Scan for the cell matching the given text and deliver its [X, Y] coordinate at center. 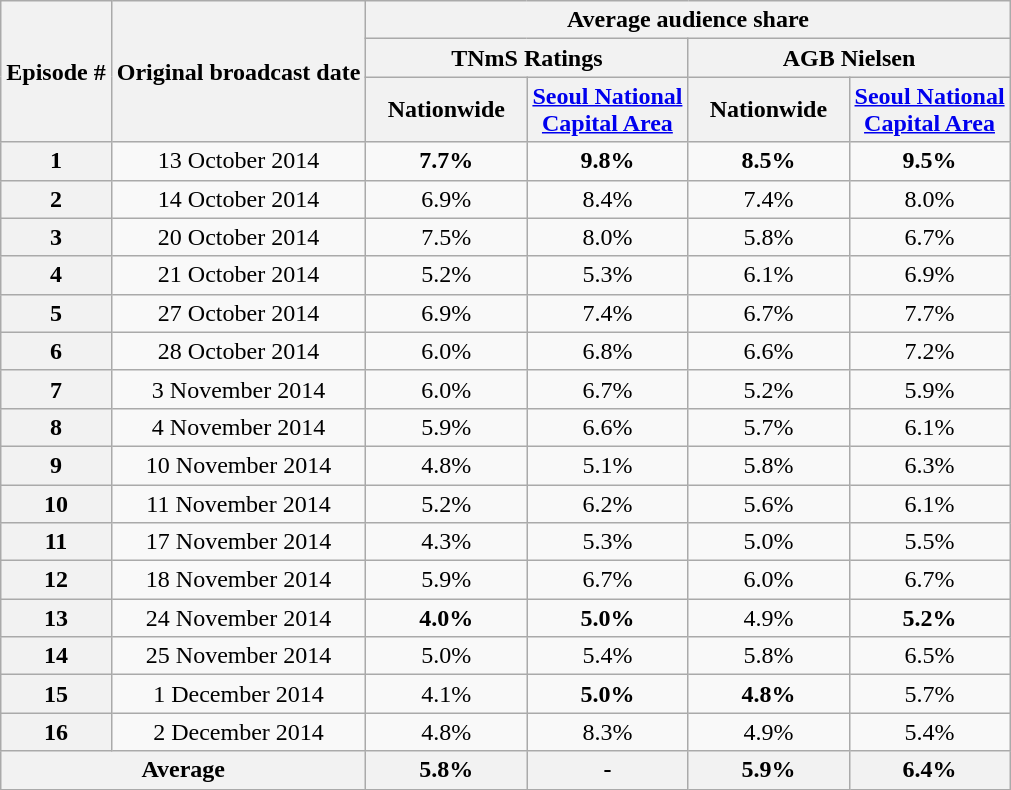
AGB Nielsen [849, 58]
2 December 2014 [238, 732]
20 October 2014 [238, 237]
7.2% [930, 351]
7 [56, 389]
5.5% [930, 542]
8.3% [608, 732]
4.1% [446, 694]
8 [56, 427]
4.0% [446, 618]
9.5% [930, 161]
24 November 2014 [238, 618]
5.1% [608, 465]
3 [56, 237]
6.8% [608, 351]
6.2% [608, 503]
2 [56, 199]
14 [56, 656]
1 [56, 161]
18 November 2014 [238, 580]
15 [56, 694]
6 [56, 351]
10 November 2014 [238, 465]
8.4% [608, 199]
28 October 2014 [238, 351]
4 [56, 275]
8.5% [768, 161]
4.3% [446, 542]
6.4% [930, 770]
21 October 2014 [238, 275]
10 [56, 503]
12 [56, 580]
11 November 2014 [238, 503]
7.5% [446, 237]
Average audience share [688, 20]
5 [56, 313]
3 November 2014 [238, 389]
6.3% [930, 465]
- [608, 770]
Average [184, 770]
17 November 2014 [238, 542]
TNmS Ratings [527, 58]
5.6% [768, 503]
6.5% [930, 656]
9 [56, 465]
14 October 2014 [238, 199]
16 [56, 732]
13 October 2014 [238, 161]
Episode # [56, 72]
9.8% [608, 161]
1 December 2014 [238, 694]
25 November 2014 [238, 656]
4 November 2014 [238, 427]
Original broadcast date [238, 72]
11 [56, 542]
13 [56, 618]
27 October 2014 [238, 313]
